Output the (x, y) coordinate of the center of the cell containing the given text.  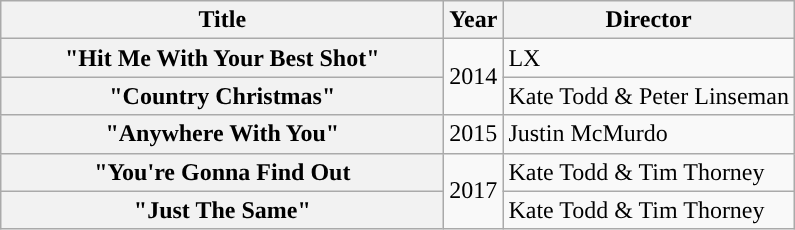
2015 (474, 134)
Director (649, 20)
"Just The Same" (222, 210)
"Anywhere With You" (222, 134)
Year (474, 20)
2014 (474, 77)
"Hit Me With Your Best Shot" (222, 58)
Justin McMurdo (649, 134)
Title (222, 20)
"Country Christmas" (222, 96)
Kate Todd & Peter Linseman (649, 96)
"You're Gonna Find Out (222, 172)
2017 (474, 191)
LX (649, 58)
